Search for the cell housing the specified text and yield its (X, Y) center coordinate. 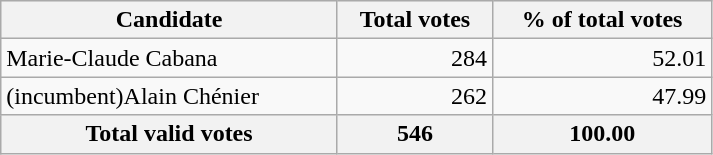
100.00 (602, 134)
Marie-Claude Cabana (170, 58)
% of total votes (602, 20)
47.99 (602, 96)
Total votes (414, 20)
546 (414, 134)
Total valid votes (170, 134)
262 (414, 96)
(incumbent)Alain Chénier (170, 96)
284 (414, 58)
52.01 (602, 58)
Candidate (170, 20)
